Return the (X, Y) coordinate for the center point of the cell that contains the specified text.  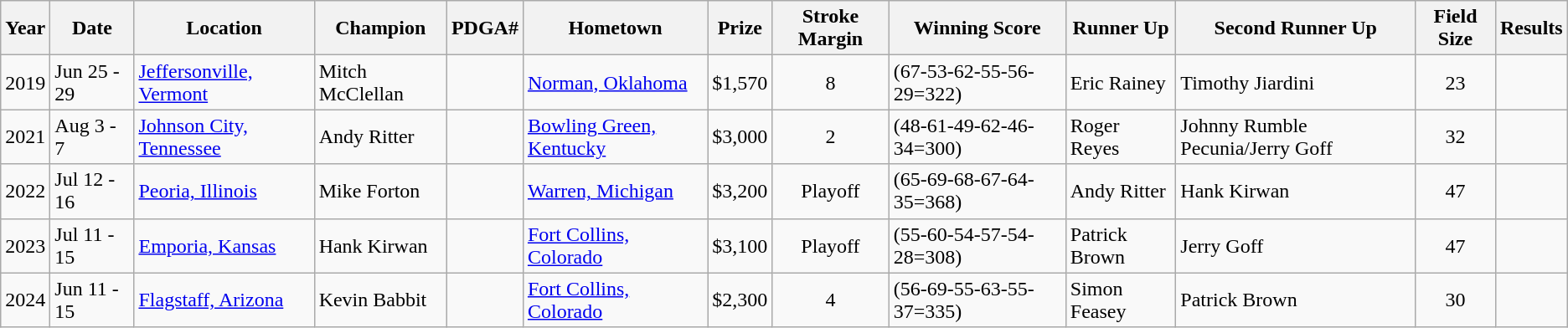
$3,100 (740, 246)
$3,200 (740, 191)
2022 (25, 191)
Kevin Babbit (380, 300)
Flagstaff, Arizona (224, 300)
23 (1456, 82)
8 (831, 82)
Field Size (1456, 28)
Results (1531, 28)
$3,000 (740, 137)
Jeffersonville, Vermont (224, 82)
32 (1456, 137)
$1,570 (740, 82)
(65-69-68-67-64-35=368) (977, 191)
Warren, Michigan (615, 191)
Year (25, 28)
Emporia, Kansas (224, 246)
Simon Feasey (1121, 300)
Champion (380, 28)
(67-53-62-55-56-29=322) (977, 82)
Hometown (615, 28)
2021 (25, 137)
Jun 25 - 29 (92, 82)
Bowling Green, Kentucky (615, 137)
4 (831, 300)
Roger Reyes (1121, 137)
Eric Rainey (1121, 82)
Timothy Jiardini (1296, 82)
Peoria, Illinois (224, 191)
Aug 3 - 7 (92, 137)
Johnson City, Tennessee (224, 137)
Stroke Margin (831, 28)
Jul 12 - 16 (92, 191)
Second Runner Up (1296, 28)
2 (831, 137)
(48-61-49-62-46-34=300) (977, 137)
2019 (25, 82)
(55-60-54-57-54-28=308) (977, 246)
2024 (25, 300)
Prize (740, 28)
Jun 11 - 15 (92, 300)
Mike Forton (380, 191)
$2,300 (740, 300)
Jul 11 - 15 (92, 246)
30 (1456, 300)
2023 (25, 246)
Location (224, 28)
Date (92, 28)
(56-69-55-63-55-37=335) (977, 300)
PDGA# (484, 28)
Norman, Oklahoma (615, 82)
Mitch McClellan (380, 82)
Winning Score (977, 28)
Johnny Rumble Pecunia/Jerry Goff (1296, 137)
Runner Up (1121, 28)
Jerry Goff (1296, 246)
